For the text-containing cell, return its midpoint in [x, y] coordinate format. 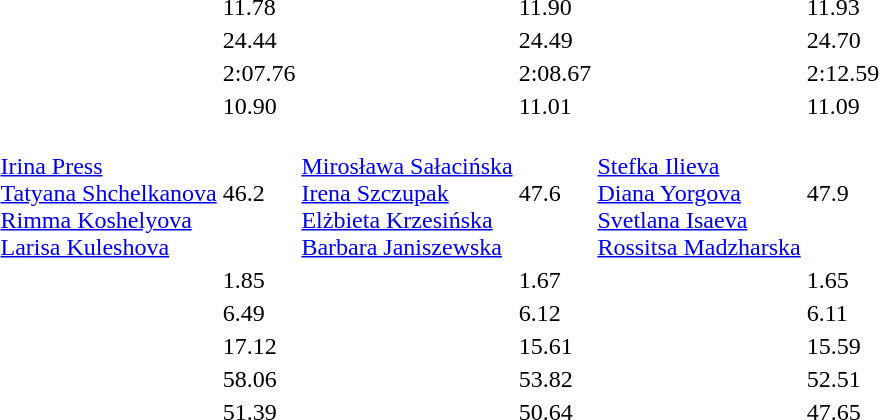
1.67 [555, 280]
Mirosława SałacińskaIrena SzczupakElżbieta KrzesińskaBarbara Janiszewska [407, 193]
6.49 [259, 313]
2:07.76 [259, 73]
46.2 [259, 193]
15.61 [555, 346]
47.6 [555, 193]
58.06 [259, 379]
53.82 [555, 379]
10.90 [259, 106]
2:08.67 [555, 73]
6.12 [555, 313]
Stefka IlievaDiana YorgovaSvetlana IsaevaRossitsa Madzharska [699, 193]
24.49 [555, 40]
17.12 [259, 346]
24.44 [259, 40]
1.85 [259, 280]
11.01 [555, 106]
